Pinpoint the cell where the given text exists, returning its (x, y) midpoint coordinate. 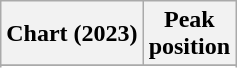
Chart (2023) (72, 34)
Peakposition (189, 34)
